From the cell containing the given text, extract its center point as (x, y) coordinate. 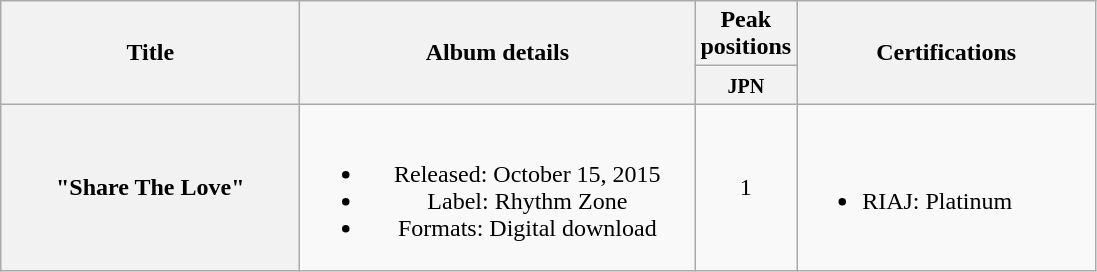
1 (746, 188)
Certifications (946, 52)
Title (150, 52)
Album details (498, 52)
Peak positions (746, 34)
RIAJ: Platinum (946, 188)
JPN (746, 85)
"Share The Love" (150, 188)
Released: October 15, 2015 Label: Rhythm ZoneFormats: Digital download (498, 188)
